Detect which cell encompasses the target text, then output its (x, y) center coordinate. 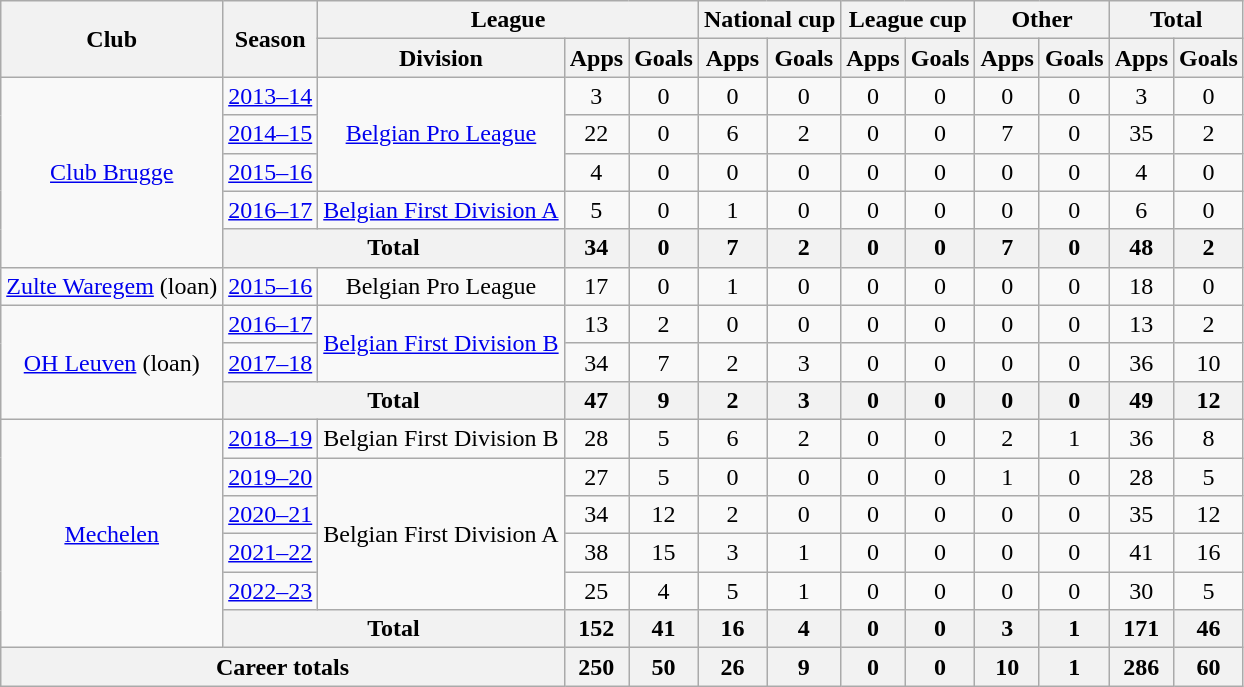
Division (441, 58)
Club Brugge (112, 172)
8 (1209, 438)
47 (596, 400)
Zulte Waregem (loan) (112, 286)
2014–15 (270, 134)
2020–21 (270, 515)
26 (732, 667)
50 (664, 667)
League (508, 20)
15 (664, 553)
46 (1209, 629)
18 (1141, 286)
OH Leuven (loan) (112, 362)
Other (1042, 20)
League cup (908, 20)
25 (596, 591)
30 (1141, 591)
17 (596, 286)
2018–19 (270, 438)
2022–23 (270, 591)
286 (1141, 667)
National cup (769, 20)
Mechelen (112, 533)
171 (1141, 629)
22 (596, 134)
2019–20 (270, 477)
2021–22 (270, 553)
250 (596, 667)
60 (1209, 667)
Season (270, 39)
Club (112, 39)
49 (1141, 400)
Career totals (282, 667)
48 (1141, 248)
2017–18 (270, 362)
2013–14 (270, 96)
27 (596, 477)
152 (596, 629)
38 (596, 553)
